Output the [x, y] coordinate of the center of the cell containing the given text.  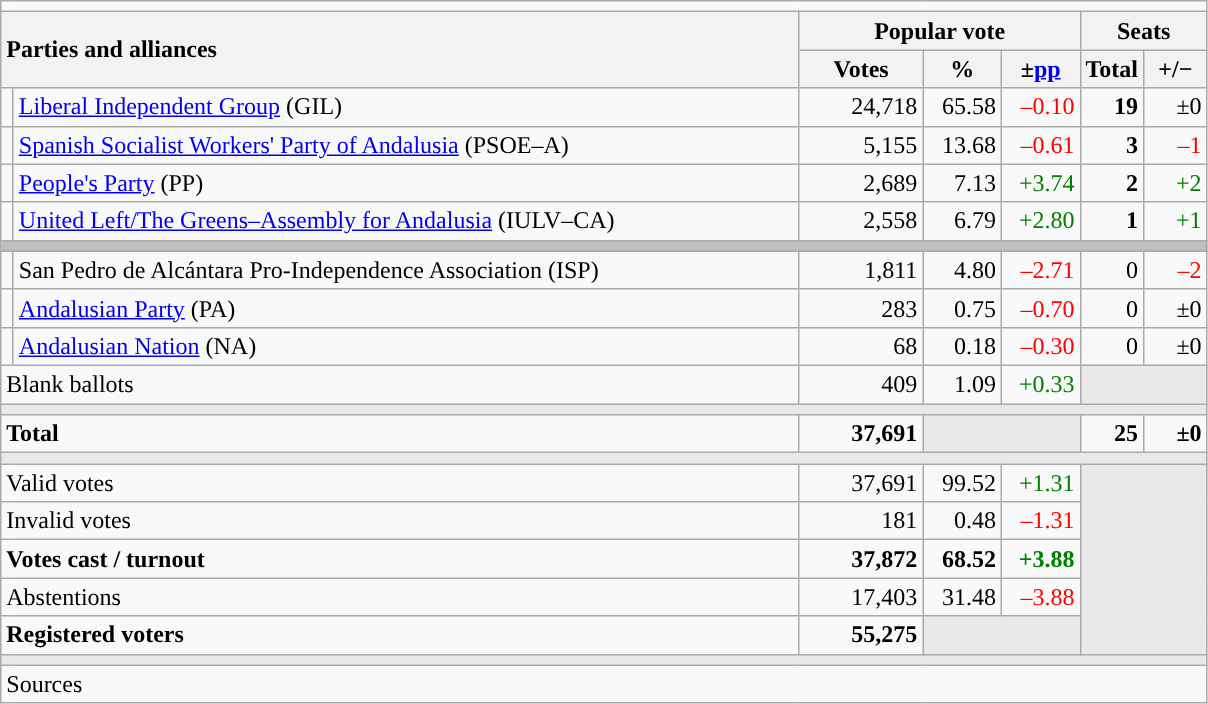
0.48 [962, 521]
Parties and alliances [400, 50]
2,558 [861, 221]
+2.80 [1040, 221]
–0.61 [1040, 145]
Spanish Socialist Workers' Party of Andalusia (PSOE–A) [406, 145]
Valid votes [400, 483]
Andalusian Party (PA) [406, 308]
Popular vote [940, 31]
1.09 [962, 384]
Sources [604, 684]
Seats [1144, 31]
68.52 [962, 559]
55,275 [861, 635]
2,689 [861, 183]
+/− [1176, 69]
Andalusian Nation (NA) [406, 346]
–2.71 [1040, 270]
±pp [1040, 69]
2 [1112, 183]
Abstentions [400, 597]
283 [861, 308]
–3.88 [1040, 597]
409 [861, 384]
United Left/The Greens–Assembly for Andalusia (IULV–CA) [406, 221]
Votes [861, 69]
25 [1112, 434]
17,403 [861, 597]
24,718 [861, 107]
31.48 [962, 597]
99.52 [962, 483]
–0.10 [1040, 107]
0.18 [962, 346]
San Pedro de Alcántara Pro-Independence Association (ISP) [406, 270]
13.68 [962, 145]
181 [861, 521]
6.79 [962, 221]
Liberal Independent Group (GIL) [406, 107]
People's Party (PP) [406, 183]
0.75 [962, 308]
+0.33 [1040, 384]
–0.30 [1040, 346]
1,811 [861, 270]
–0.70 [1040, 308]
+2 [1176, 183]
–1.31 [1040, 521]
–2 [1176, 270]
% [962, 69]
Votes cast / turnout [400, 559]
7.13 [962, 183]
Registered voters [400, 635]
+3.88 [1040, 559]
1 [1112, 221]
68 [861, 346]
–1 [1176, 145]
65.58 [962, 107]
19 [1112, 107]
+1 [1176, 221]
+3.74 [1040, 183]
5,155 [861, 145]
+1.31 [1040, 483]
Blank ballots [400, 384]
4.80 [962, 270]
3 [1112, 145]
Invalid votes [400, 521]
37,872 [861, 559]
